Locate the cell with the specified text and output its [x, y] center coordinate. 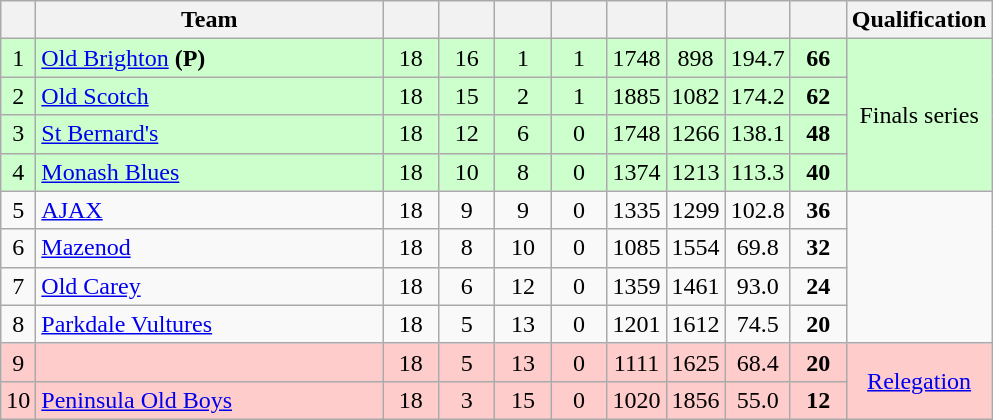
St Bernard's [210, 134]
1374 [636, 172]
102.8 [758, 210]
32 [818, 248]
48 [818, 134]
Old Carey [210, 286]
1612 [696, 324]
194.7 [758, 58]
Team [210, 20]
1625 [696, 362]
16 [467, 58]
113.3 [758, 172]
1082 [696, 96]
7 [18, 286]
1020 [636, 400]
66 [818, 58]
174.2 [758, 96]
1111 [636, 362]
1266 [696, 134]
Relegation [919, 381]
Qualification [919, 20]
Monash Blues [210, 172]
Old Brighton (P) [210, 58]
68.4 [758, 362]
24 [818, 286]
1359 [636, 286]
1335 [636, 210]
898 [696, 58]
1885 [636, 96]
69.8 [758, 248]
1856 [696, 400]
1213 [696, 172]
40 [818, 172]
Finals series [919, 115]
1085 [636, 248]
4 [18, 172]
1554 [696, 248]
93.0 [758, 286]
138.1 [758, 134]
1299 [696, 210]
1201 [636, 324]
55.0 [758, 400]
62 [818, 96]
Mazenod [210, 248]
AJAX [210, 210]
36 [818, 210]
Old Scotch [210, 96]
Parkdale Vultures [210, 324]
74.5 [758, 324]
Peninsula Old Boys [210, 400]
1461 [696, 286]
